Extract the (x, y) coordinate from the center of the cell holding the provided text.  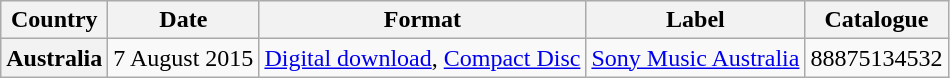
88875134532 (876, 58)
Label (696, 20)
Australia (54, 58)
Sony Music Australia (696, 58)
Format (422, 20)
Country (54, 20)
7 August 2015 (184, 58)
Digital download, Compact Disc (422, 58)
Catalogue (876, 20)
Date (184, 20)
